Identify which cell holds the provided text, then report its (X, Y) central coordinate. 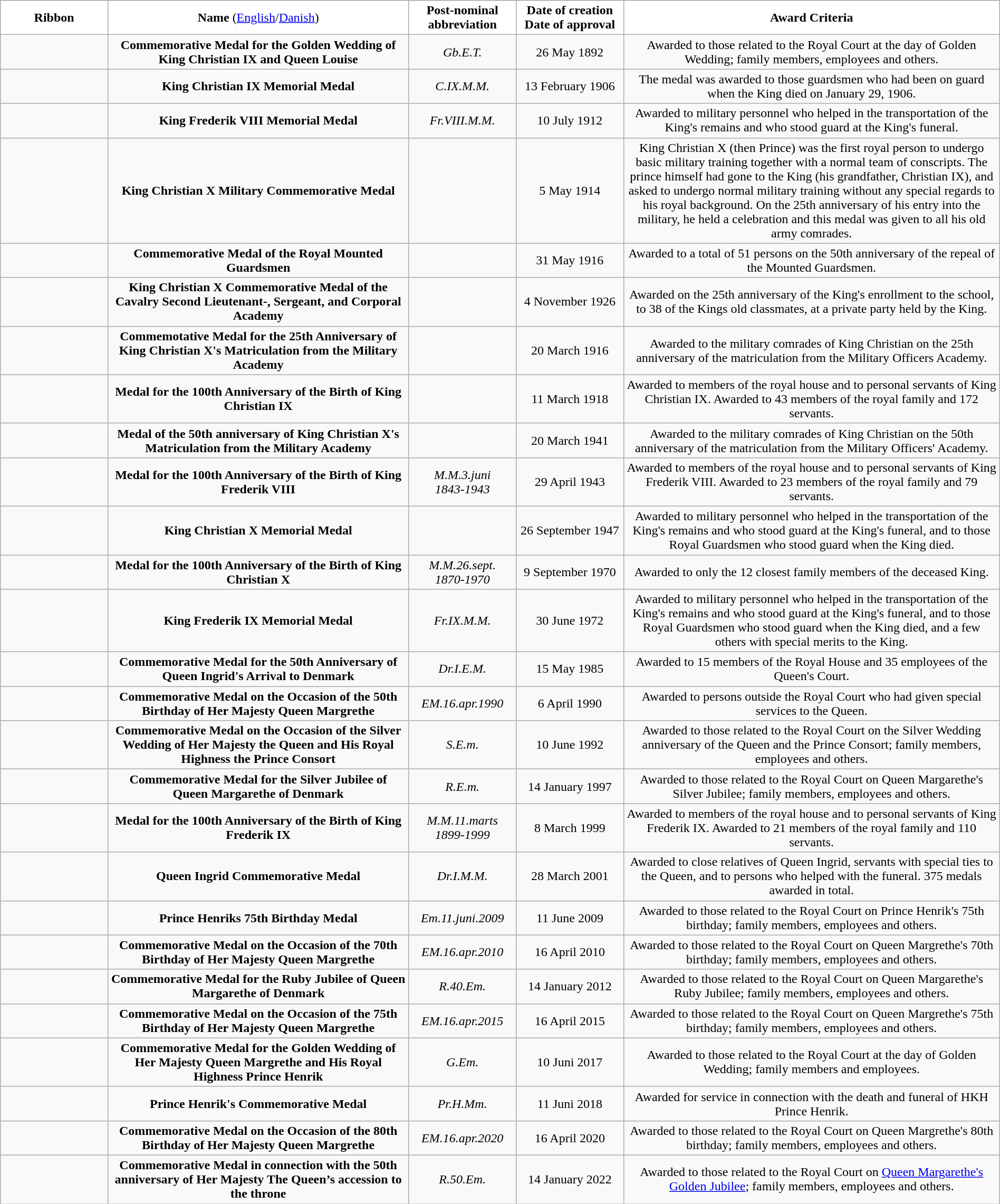
Dr.I.M.M. (463, 876)
Awarded for service in connection with the death and funeral of HKH Prince Henrik. (811, 1104)
Medal for the 100th Anniversary of the Birth of King Christian IX (258, 399)
Awarded to the military comrades of King Christian on the 25th anniversary of the matriculation from the Military Officers Academy. (811, 350)
Commemorative Medal on the Occasion of the 70th Birthday of Her Majesty Queen Margrethe (258, 952)
M.M.26.sept. 1870-1970 (463, 572)
R.E.m. (463, 786)
Awarded to military personnel who helped in the transportation of the King's remains and who stood guard at the King's funeral. (811, 120)
Dr.I.E.M. (463, 669)
11 Juni 2018 (570, 1104)
Awarded to those related to the Royal Court on Queen Margrethe's 70th birthday; family members, employees and others. (811, 952)
26 May 1892 (570, 52)
Commemorative Medal for the Golden Wedding of King Christian IX and Queen Louise (258, 52)
Fr.VIII.M.M. (463, 120)
G.Em. (463, 1062)
Commemorative Medal for the Silver Jubilee of Queen Margarethe of Denmark (258, 786)
M.M.11.marts1899-1999 (463, 828)
R.40.Em. (463, 987)
Fr.IX.M.M. (463, 620)
King Christian X Commemorative Medal of the Cavalry Second Lieutenant-, Sergeant, and Corporal Academy (258, 302)
King Christian X Military Commemorative Medal (258, 190)
R.50.Em. (463, 1179)
Prince Henrik's Commemorative Medal (258, 1104)
EM.16.apr.2010 (463, 952)
Awarded to 15 members of the Royal House and 35 employees of the Queen's Court. (811, 669)
14 January 2022 (570, 1179)
Award Criteria (811, 18)
Awarded to those related to the Royal Court on Queen Margrethe's 75th birthday; family members, employees and others. (811, 1020)
Commemorative Medal for the Ruby Jubilee of Queen Margarethe of Denmark (258, 987)
11 March 1918 (570, 399)
14 January 1997 (570, 786)
Em.11.juni.2009 (463, 918)
Awarded to members of the royal house and to personal servants of King Frederik VIII. Awarded to 23 members of the royal family and 79 servants. (811, 482)
Medal for the 100th Anniversary of the Birth of King Frederik VIII (258, 482)
Gb.E.T. (463, 52)
8 March 1999 (570, 828)
Commemorative Medal on the Occasion of the Silver Wedding of Her Majesty the Queen and His Royal Highness the Prince Consort (258, 745)
Awarded on the 25th anniversary of the King's enrollment to the school, to 38 of the Kings old classmates, at a private party held by the King. (811, 302)
King Frederik VIII Memorial Medal (258, 120)
16 April 2020 (570, 1138)
30 June 1972 (570, 620)
Awarded to those related to the Royal Court on Queen Margarethe's Ruby Jubilee; family members, employees and others. (811, 987)
5 May 1914 (570, 190)
6 April 1990 (570, 704)
King Christian IX Memorial Medal (258, 87)
Awarded to those related to the Royal Court at the day of Golden Wedding; family members and employees. (811, 1062)
16 April 2010 (570, 952)
4 November 1926 (570, 302)
The medal was awarded to those guardsmen who had been on guard when the King died on January 29, 1906. (811, 87)
Date of creationDate of approval (570, 18)
Awarded to a total of 51 persons on the 50th anniversary of the repeal of the Mounted Guardsmen. (811, 261)
Commemorative Medal on the Occasion of the 75th Birthday of Her Majesty Queen Margrethe (258, 1020)
Medal for the 100th Anniversary of the Birth of King Christian X (258, 572)
29 April 1943 (570, 482)
31 May 1916 (570, 261)
13 February 1906 (570, 87)
King Christian X Memorial Medal (258, 530)
Awarded to those related to the Royal Court at the day of Golden Wedding; family members, employees and others. (811, 52)
EM.16.apr.1990 (463, 704)
15 May 1985 (570, 669)
10 July 1912 (570, 120)
Post-nominal abbreviation (463, 18)
Awarded to those related to the Royal Court on Queen Margarethe's Silver Jubilee; family members, employees and others. (811, 786)
9 September 1970 (570, 572)
Awarded to those related to the Royal Court on Queen Margarethe's Golden Jubilee; family members, employees and others. (811, 1179)
26 September 1947 (570, 530)
Prince Henriks 75th Birthday Medal (258, 918)
Commemorative Medal for the Golden Wedding of Her Majesty Queen Margrethe and His Royal Highness Prince Henrik (258, 1062)
Awarded to persons outside the Royal Court who had given special services to the Queen. (811, 704)
20 March 1916 (570, 350)
Commemotative Medal for the 25th Anniversary of King Christian X's Matriculation from the Military Academy (258, 350)
Medal of the 50th anniversary of King Christian X's Matriculation from the Military Academy (258, 440)
11 June 2009 (570, 918)
Commemorative Medal in connection with the 50th anniversary of Her Majesty The Queen’s accession to the throne (258, 1179)
Awarded to members of the royal house and to personal servants of King Frederik IX. Awarded to 21 members of the royal family and 110 servants. (811, 828)
14 January 2012 (570, 987)
Awarded to only the 12 closest family members of the deceased King. (811, 572)
Commemorative Medal on the Occasion of the 80th Birthday of Her Majesty Queen Margrethe (258, 1138)
Medal for the 100th Anniversary of the Birth of King Frederik IX (258, 828)
S.E.m. (463, 745)
Ribbon (54, 18)
King Frederik IX Memorial Medal (258, 620)
Awarded to members of the royal house and to personal servants of King Christian IX. Awarded to 43 members of the royal family and 172 servants. (811, 399)
Commemorative Medal of the Royal Mounted Guardsmen (258, 261)
Pr.H.Mm. (463, 1104)
M.M.3.juni 1843-1943 (463, 482)
Awarded to those related to the Royal Court on Queen Margrethe's 80th birthday; family members, employees and others. (811, 1138)
C.IX.M.M. (463, 87)
20 March 1941 (570, 440)
Awarded to those related to the Royal Court on Prince Henrik's 75th birthday; family members, employees and others. (811, 918)
Awarded to the military comrades of King Christian on the 50th anniversary of the matriculation from the Military Officers' Academy. (811, 440)
28 March 2001 (570, 876)
Name (English/Danish) (258, 18)
Commemorative Medal for the 50th Anniversary of Queen Ingrid's Arrival to Denmark (258, 669)
10 Juni 2017 (570, 1062)
EM.16.apr.2020 (463, 1138)
16 April 2015 (570, 1020)
EM.16.apr.2015 (463, 1020)
10 June 1992 (570, 745)
Queen Ingrid Commemorative Medal (258, 876)
Commemorative Medal on the Occasion of the 50th Birthday of Her Majesty Queen Margrethe (258, 704)
